Find where the given text appears and provide that cell's center as [X, Y] coordinate. 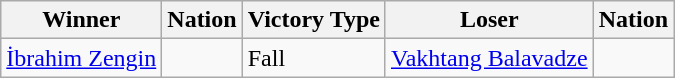
İbrahim Zengin [82, 58]
Loser [489, 20]
Victory Type [314, 20]
Vakhtang Balavadze [489, 58]
Winner [82, 20]
Fall [314, 58]
